Provide the (x, y) coordinate of the cell's center where the given text is located.  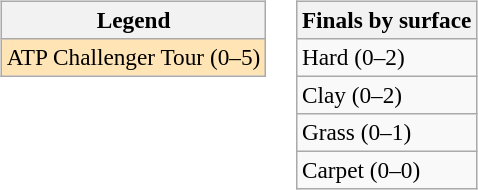
Hard (0–2) (387, 57)
ATP Challenger Tour (0–5) (133, 57)
Finals by surface (387, 20)
Grass (0–1) (387, 133)
Legend (133, 20)
Clay (0–2) (387, 95)
Carpet (0–0) (387, 171)
